Output the [X, Y] coordinate of the center of the cell containing the given text.  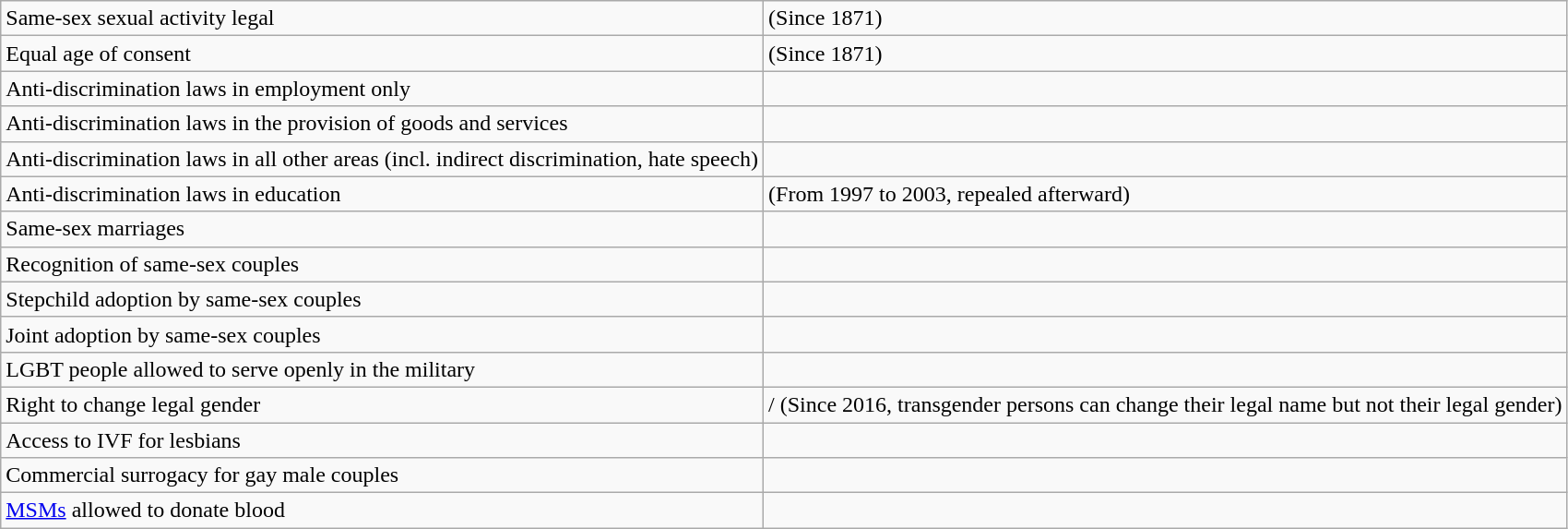
Same-sex sexual activity legal [382, 18]
Same-sex marriages [382, 229]
Anti-discrimination laws in all other areas (incl. indirect discrimination, hate speech) [382, 159]
Access to IVF for lesbians [382, 440]
Commercial surrogacy for gay male couples [382, 475]
Anti-discrimination laws in employment only [382, 89]
Stepchild adoption by same-sex couples [382, 299]
Recognition of same-sex couples [382, 264]
(From 1997 to 2003, repealed afterward) [1166, 194]
MSMs allowed to donate blood [382, 511]
Anti-discrimination laws in the provision of goods and services [382, 124]
/ (Since 2016, transgender persons can change their legal name but not their legal gender) [1166, 404]
Anti-discrimination laws in education [382, 194]
Joint adoption by same-sex couples [382, 334]
Right to change legal gender [382, 404]
LGBT people allowed to serve openly in the military [382, 369]
Equal age of consent [382, 54]
